For the text-containing cell, return its midpoint in [X, Y] coordinate format. 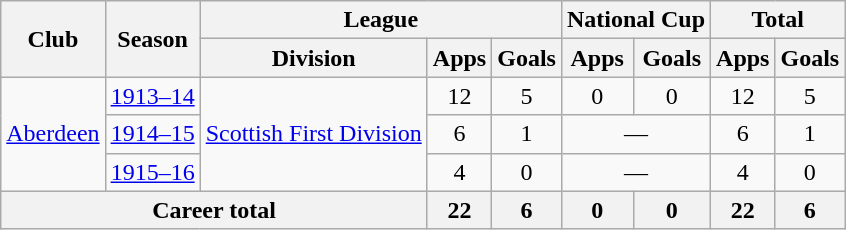
Total [778, 20]
1913–14 [152, 96]
League [380, 20]
Scottish First Division [314, 134]
Division [314, 58]
Career total [214, 210]
Club [53, 39]
1915–16 [152, 172]
National Cup [636, 20]
1914–15 [152, 134]
Season [152, 39]
Aberdeen [53, 134]
